Provide the (X, Y) coordinate of the cell's center where the given text is located.  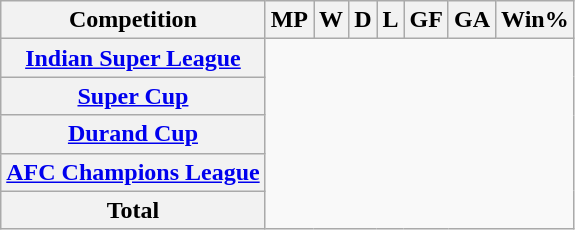
D (363, 20)
GA (472, 20)
W (332, 20)
Win% (536, 20)
Total (133, 210)
Durand Cup (133, 134)
Indian Super League (133, 58)
Competition (133, 20)
MP (289, 20)
AFC Champions League (133, 172)
GF (426, 20)
L (390, 20)
Super Cup (133, 96)
